Scan for the cell matching the given text and deliver its [x, y] coordinate at center. 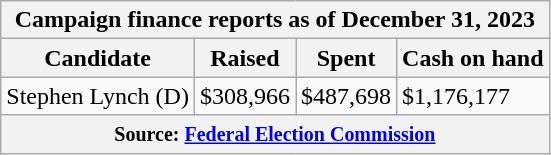
Spent [346, 58]
Candidate [98, 58]
Campaign finance reports as of December 31, 2023 [275, 20]
$1,176,177 [473, 96]
Cash on hand [473, 58]
$308,966 [244, 96]
Stephen Lynch (D) [98, 96]
Source: Federal Election Commission [275, 134]
$487,698 [346, 96]
Raised [244, 58]
